Locate the cell with the specified text and output its (x, y) center coordinate. 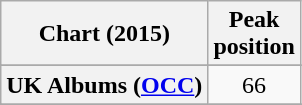
Chart (2015) (104, 34)
Peak position (254, 34)
UK Albums (OCC) (104, 85)
66 (254, 85)
